Find where the given text appears and provide that cell's center as [x, y] coordinate. 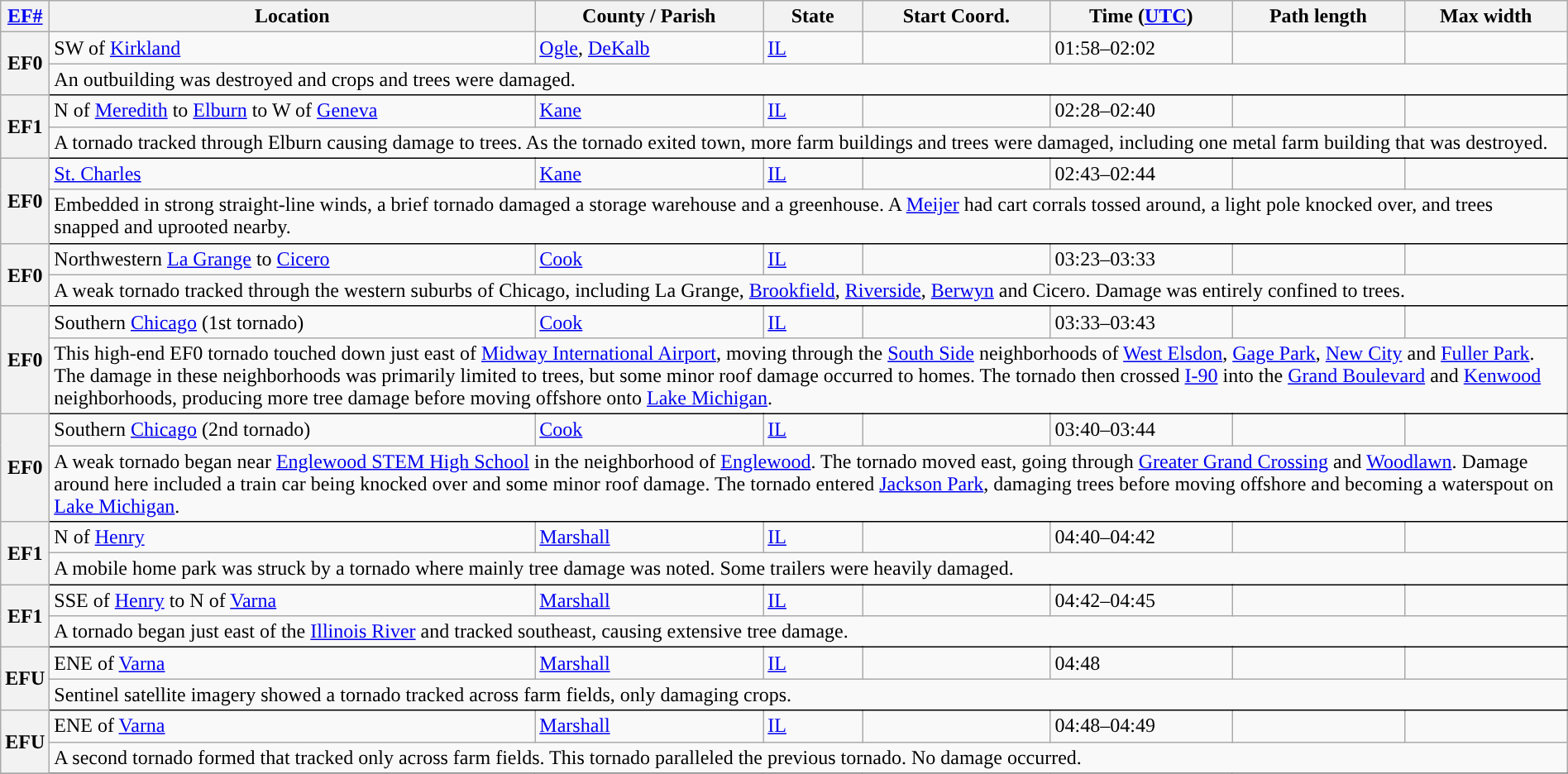
EF# [25, 17]
A second tornado formed that tracked only across farm fields. This tornado paralleled the previous tornado. No damage occurred. [809, 757]
04:40–04:42 [1141, 537]
04:48–04:49 [1141, 726]
02:28–02:40 [1141, 111]
Max width [1485, 17]
Sentinel satellite imagery showed a tornado tracked across farm fields, only damaging crops. [809, 695]
N of Meredith to Elburn to W of Geneva [293, 111]
County / Parish [649, 17]
Location [293, 17]
N of Henry [293, 537]
St. Charles [293, 174]
SSE of Henry to N of Varna [293, 600]
Northwestern La Grange to Cicero [293, 259]
04:48 [1141, 663]
Path length [1318, 17]
03:33–03:43 [1141, 322]
A mobile home park was struck by a tornado where mainly tree damage was noted. Some trailers were heavily damaged. [809, 569]
03:23–03:33 [1141, 259]
State [813, 17]
A tornado began just east of the Illinois River and tracked southeast, causing extensive tree damage. [809, 632]
Time (UTC) [1141, 17]
Start Coord. [956, 17]
Ogle, DeKalb [649, 48]
04:42–04:45 [1141, 600]
01:58–02:02 [1141, 48]
Southern Chicago (1st tornado) [293, 322]
Southern Chicago (2nd tornado) [293, 429]
An outbuilding was destroyed and crops and trees were damaged. [809, 79]
02:43–02:44 [1141, 174]
03:40–03:44 [1141, 429]
SW of Kirkland [293, 48]
